For the text-containing cell, return its midpoint in [X, Y] coordinate format. 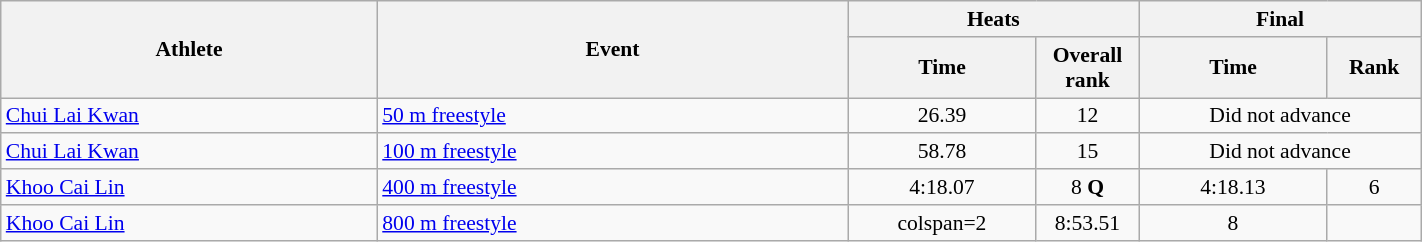
8 [1233, 223]
100 m freestyle [612, 152]
26.39 [942, 116]
58.78 [942, 152]
Event [612, 50]
12 [1088, 116]
6 [1374, 187]
Heats [994, 19]
8 Q [1088, 187]
colspan=2 [942, 223]
Overall rank [1088, 68]
800 m freestyle [612, 223]
50 m freestyle [612, 116]
400 m freestyle [612, 187]
Athlete [189, 50]
15 [1088, 152]
Final [1280, 19]
4:18.13 [1233, 187]
Rank [1374, 68]
4:18.07 [942, 187]
8:53.51 [1088, 223]
